Scan for the cell matching the given text and deliver its [X, Y] coordinate at center. 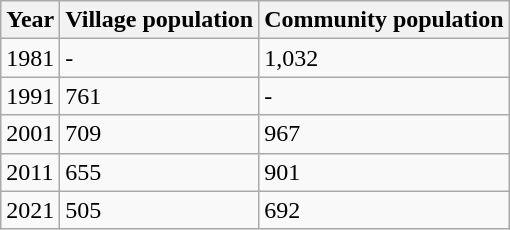
505 [160, 210]
2021 [30, 210]
692 [384, 210]
2011 [30, 172]
2001 [30, 134]
Year [30, 20]
1,032 [384, 58]
709 [160, 134]
967 [384, 134]
655 [160, 172]
901 [384, 172]
Community population [384, 20]
Village population [160, 20]
761 [160, 96]
1981 [30, 58]
1991 [30, 96]
